Pinpoint the cell where the given text exists, returning its [x, y] midpoint coordinate. 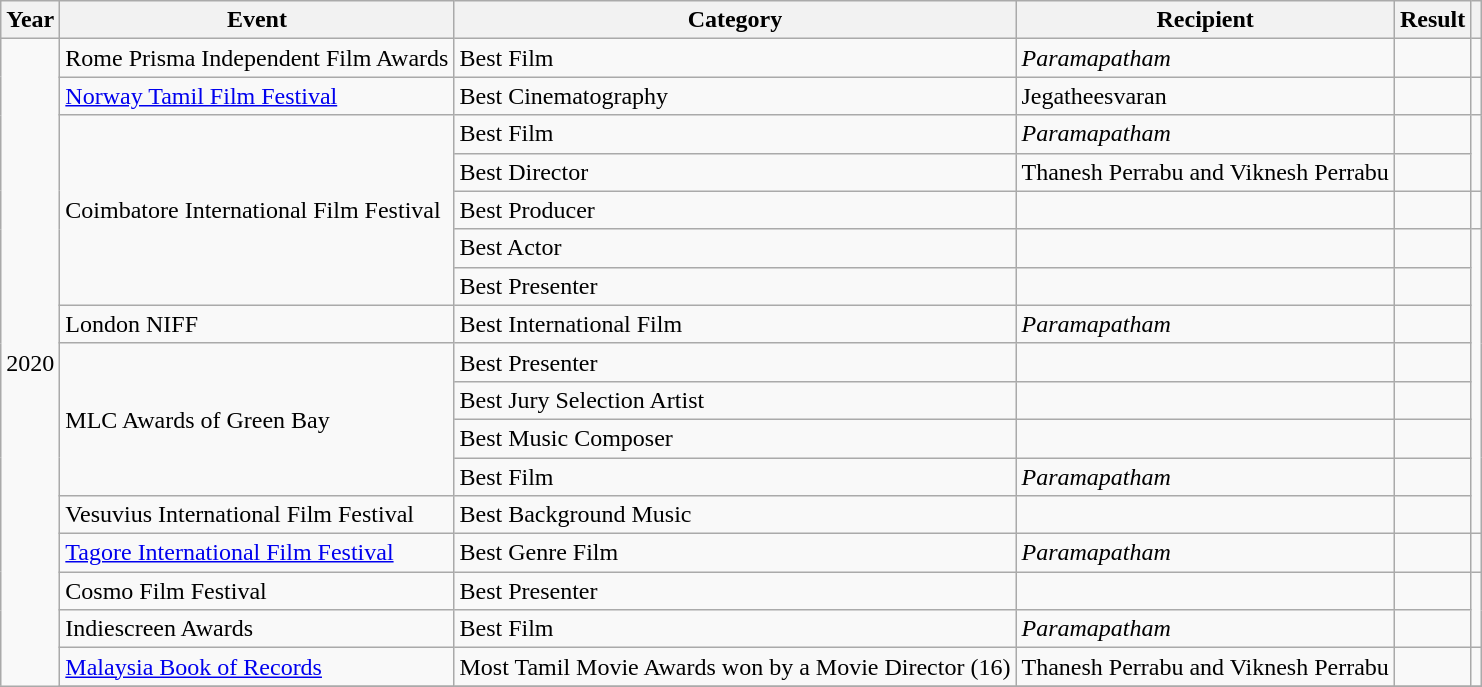
Best Cinematography [735, 96]
Vesuvius International Film Festival [257, 515]
Best Producer [735, 210]
Norway Tamil Film Festival [257, 96]
London NIFF [257, 324]
Coimbatore International Film Festival [257, 210]
2020 [30, 362]
Category [735, 20]
Jegatheesvaran [1205, 96]
Result [1432, 20]
Cosmo Film Festival [257, 591]
Indiescreen Awards [257, 629]
Most Tamil Movie Awards won by a Movie Director (16) [735, 667]
Best Genre Film [735, 553]
MLC Awards of Green Bay [257, 419]
Tagore International Film Festival [257, 553]
Event [257, 20]
Best Actor [735, 248]
Best Music Composer [735, 438]
Malaysia Book of Records [257, 667]
Best Jury Selection Artist [735, 400]
Recipient [1205, 20]
Rome Prisma Independent Film Awards [257, 58]
Year [30, 20]
Best International Film [735, 324]
Best Director [735, 172]
Best Background Music [735, 515]
